Pinpoint the cell where the given text exists, returning its [X, Y] midpoint coordinate. 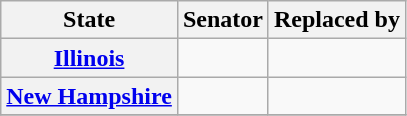
Illinois [90, 58]
Senator [222, 20]
Replaced by [336, 20]
State [90, 20]
New Hampshire [90, 96]
